Pinpoint the cell where the given text exists, returning its (X, Y) midpoint coordinate. 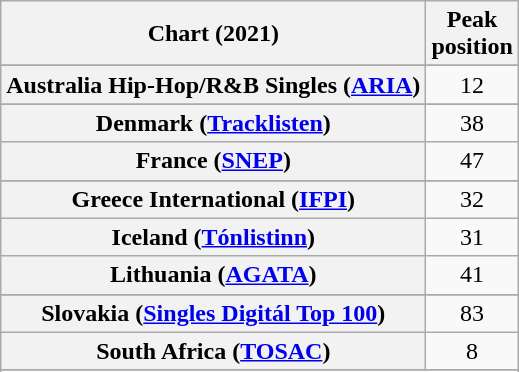
41 (472, 275)
Denmark (Tracklisten) (214, 123)
South Africa (TOSAC) (214, 351)
8 (472, 351)
Slovakia (Singles Digitál Top 100) (214, 313)
12 (472, 85)
Lithuania (AGATA) (214, 275)
Iceland (Tónlistinn) (214, 237)
47 (472, 161)
32 (472, 199)
Chart (2021) (214, 34)
Australia Hip-Hop/R&B Singles (ARIA) (214, 85)
83 (472, 313)
France (SNEP) (214, 161)
Greece International (IFPI) (214, 199)
31 (472, 237)
38 (472, 123)
Peakposition (472, 34)
